From the cell containing the given text, extract its center point as (x, y) coordinate. 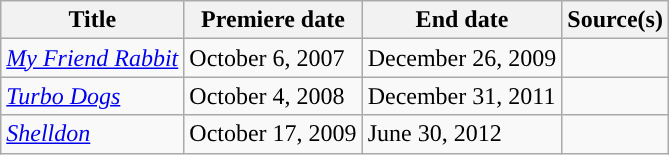
June 30, 2012 (462, 134)
Premiere date (273, 20)
October 4, 2008 (273, 96)
Turbo Dogs (92, 96)
December 26, 2009 (462, 58)
December 31, 2011 (462, 96)
October 6, 2007 (273, 58)
Title (92, 20)
My Friend Rabbit (92, 58)
Source(s) (616, 20)
End date (462, 20)
October 17, 2009 (273, 134)
Shelldon (92, 134)
